From the cell containing the given text, extract its center point as (x, y) coordinate. 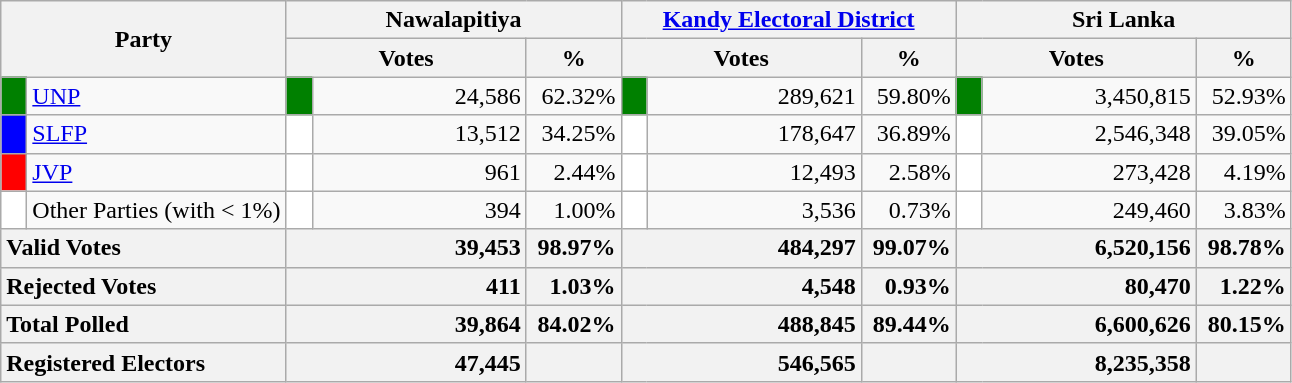
36.89% (908, 134)
2.58% (908, 172)
289,621 (754, 96)
4.19% (1244, 172)
80,470 (1076, 286)
39.05% (1244, 134)
2.44% (574, 172)
Other Parties (with < 1%) (156, 210)
8,235,358 (1076, 362)
UNP (156, 96)
1.03% (574, 286)
273,428 (1089, 172)
411 (406, 286)
2,546,348 (1089, 134)
62.32% (574, 96)
24,586 (419, 96)
98.97% (574, 248)
1.00% (574, 210)
546,565 (741, 362)
39,453 (406, 248)
13,512 (419, 134)
47,445 (406, 362)
3,536 (754, 210)
SLFP (156, 134)
Valid Votes (144, 248)
3.83% (1244, 210)
Kandy Electoral District (788, 20)
6,600,626 (1076, 324)
Total Polled (144, 324)
Sri Lanka (1124, 20)
12,493 (754, 172)
84.02% (574, 324)
484,297 (741, 248)
Nawalapitiya (454, 20)
39,864 (406, 324)
0.73% (908, 210)
89.44% (908, 324)
3,450,815 (1089, 96)
6,520,156 (1076, 248)
52.93% (1244, 96)
Registered Electors (144, 362)
99.07% (908, 248)
98.78% (1244, 248)
59.80% (908, 96)
1.22% (1244, 286)
34.25% (574, 134)
80.15% (1244, 324)
178,647 (754, 134)
394 (419, 210)
249,460 (1089, 210)
Party (144, 39)
0.93% (908, 286)
488,845 (741, 324)
4,548 (741, 286)
961 (419, 172)
JVP (156, 172)
Rejected Votes (144, 286)
